For the text-containing cell, return its midpoint in (X, Y) coordinate format. 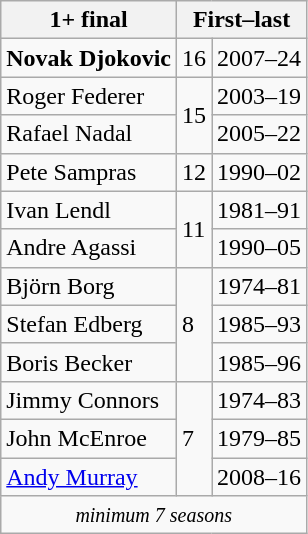
Roger Federer (89, 96)
First–last (241, 20)
1979–85 (260, 438)
1974–83 (260, 400)
Ivan Lendl (89, 210)
11 (194, 229)
8 (194, 324)
Jimmy Connors (89, 400)
1985–93 (260, 324)
Stefan Edberg (89, 324)
Pete Sampras (89, 172)
minimum 7 seasons (154, 515)
Boris Becker (89, 362)
16 (194, 58)
1990–02 (260, 172)
1974–81 (260, 286)
John McEnroe (89, 438)
2008–16 (260, 477)
1990–05 (260, 248)
2005–22 (260, 134)
1981–91 (260, 210)
2003–19 (260, 96)
2007–24 (260, 58)
Björn Borg (89, 286)
Andre Agassi (89, 248)
7 (194, 438)
1985–96 (260, 362)
Rafael Nadal (89, 134)
12 (194, 172)
Andy Murray (89, 477)
15 (194, 115)
Novak Djokovic (89, 58)
1+ final (89, 20)
